Capture the cell that displays the provided text and extract its (X, Y) central coordinate. 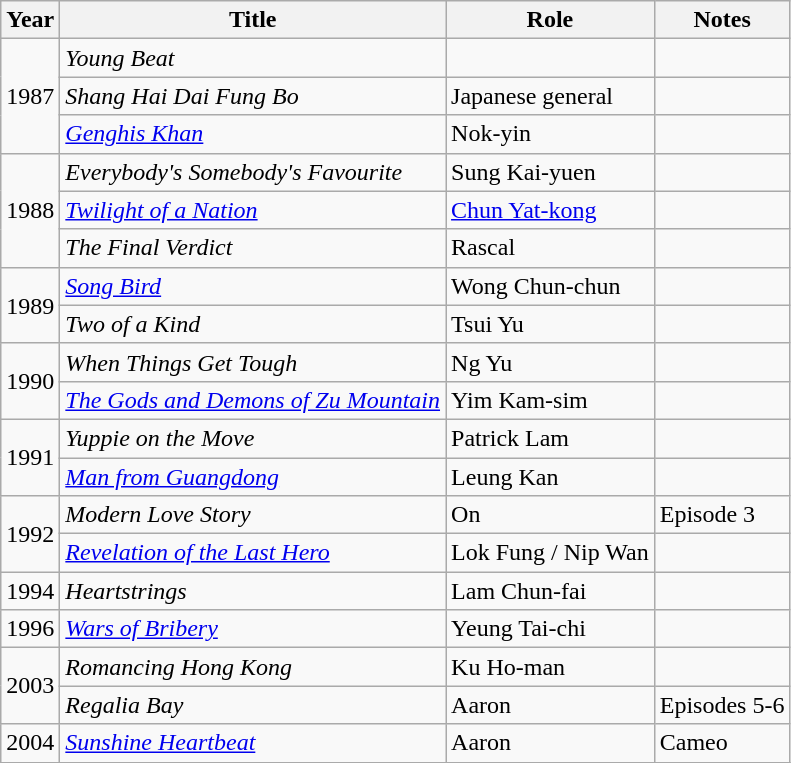
Wong Chun-chun (550, 286)
Sunshine Heartbeat (253, 743)
Romancing Hong Kong (253, 667)
1996 (30, 629)
Lam Chun-fai (550, 591)
Notes (722, 20)
Twilight of a Nation (253, 210)
Japanese general (550, 96)
Two of a Kind (253, 324)
Episode 3 (722, 515)
Song Bird (253, 286)
Leung Kan (550, 477)
On (550, 515)
Sung Kai-yuen (550, 172)
Role (550, 20)
Yuppie on the Move (253, 438)
Modern Love Story (253, 515)
1987 (30, 96)
1994 (30, 591)
Young Beat (253, 58)
Wars of Bribery (253, 629)
1988 (30, 210)
Ku Ho-man (550, 667)
Title (253, 20)
Episodes 5-6 (722, 705)
2003 (30, 686)
1990 (30, 381)
1992 (30, 534)
1991 (30, 457)
Regalia Bay (253, 705)
Patrick Lam (550, 438)
Rascal (550, 248)
Yim Kam-sim (550, 400)
Lok Fung / Nip Wan (550, 553)
Tsui Yu (550, 324)
Everybody's Somebody's Favourite (253, 172)
Heartstrings (253, 591)
The Gods and Demons of Zu Mountain (253, 400)
Nok-yin (550, 134)
When Things Get Tough (253, 362)
Cameo (722, 743)
Revelation of the Last Hero (253, 553)
Ng Yu (550, 362)
1989 (30, 305)
Genghis Khan (253, 134)
Year (30, 20)
The Final Verdict (253, 248)
Yeung Tai-chi (550, 629)
2004 (30, 743)
Shang Hai Dai Fung Bo (253, 96)
Man from Guangdong (253, 477)
Chun Yat-kong (550, 210)
